Detect which cell encompasses the target text, then output its (X, Y) center coordinate. 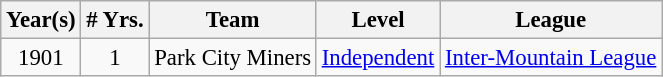
League (551, 20)
Year(s) (41, 20)
1901 (41, 58)
Independent (378, 58)
Level (378, 20)
1 (115, 58)
Inter-Mountain League (551, 58)
# Yrs. (115, 20)
Park City Miners (233, 58)
Team (233, 20)
